From the cell containing the given text, extract its center point as [X, Y] coordinate. 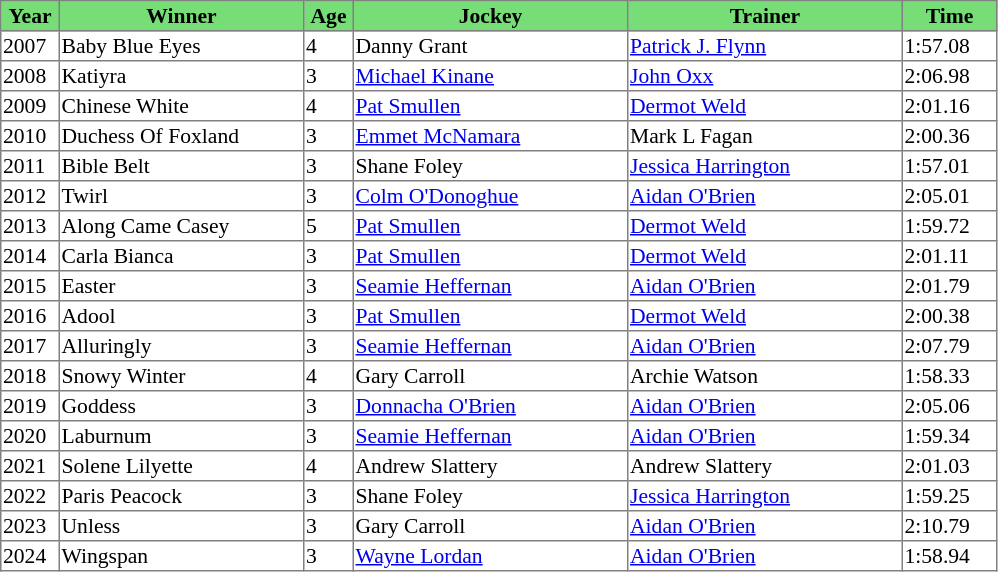
2007 [30, 46]
2020 [30, 436]
1:57.08 [949, 46]
2:05.01 [949, 196]
1:59.34 [949, 436]
Time [949, 16]
Easter [181, 286]
2017 [30, 346]
Danny Grant [490, 46]
2023 [30, 526]
2:00.38 [949, 316]
2010 [30, 136]
Trainer [765, 16]
1:58.33 [949, 376]
2015 [30, 286]
Along Came Casey [181, 226]
2:10.79 [949, 526]
2:06.98 [949, 76]
Colm O'Donoghue [490, 196]
2:01.03 [949, 466]
Snowy Winter [181, 376]
Mark L Fagan [765, 136]
Adool [181, 316]
2:05.06 [949, 406]
2:07.79 [949, 346]
Emmet McNamara [490, 136]
Age [329, 16]
2024 [30, 556]
2009 [30, 106]
Wayne Lordan [490, 556]
Patrick J. Flynn [765, 46]
1:59.25 [949, 496]
Baby Blue Eyes [181, 46]
Goddess [181, 406]
1:57.01 [949, 166]
Bible Belt [181, 166]
John Oxx [765, 76]
2:00.36 [949, 136]
2019 [30, 406]
2021 [30, 466]
5 [329, 226]
2012 [30, 196]
1:58.94 [949, 556]
Twirl [181, 196]
2014 [30, 256]
Archie Watson [765, 376]
Jockey [490, 16]
Chinese White [181, 106]
Year [30, 16]
2:01.16 [949, 106]
Winner [181, 16]
Paris Peacock [181, 496]
2:01.79 [949, 286]
Carla Bianca [181, 256]
Donnacha O'Brien [490, 406]
Alluringly [181, 346]
2018 [30, 376]
Wingspan [181, 556]
Unless [181, 526]
2022 [30, 496]
2008 [30, 76]
2011 [30, 166]
1:59.72 [949, 226]
2016 [30, 316]
Katiyra [181, 76]
Duchess Of Foxland [181, 136]
2:01.11 [949, 256]
Michael Kinane [490, 76]
Solene Lilyette [181, 466]
Laburnum [181, 436]
2013 [30, 226]
